Pinpoint the cell where the given text exists, returning its [x, y] midpoint coordinate. 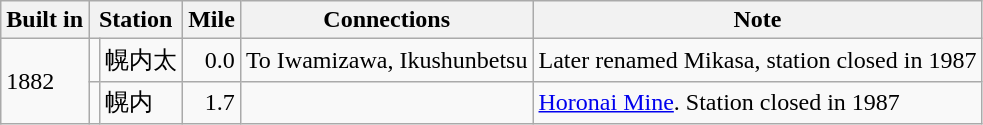
1882 [45, 82]
Note [758, 20]
1.7 [212, 102]
To Iwamizawa, Ikushunbetsu [386, 60]
Built in [45, 20]
幌内太 [142, 60]
Connections [386, 20]
Horonai Mine. Station closed in 1987 [758, 102]
0.0 [212, 60]
Later renamed Mikasa, station closed in 1987 [758, 60]
Mile [212, 20]
Station [136, 20]
幌内 [142, 102]
